Output the [X, Y] coordinate of the center of the cell containing the given text.  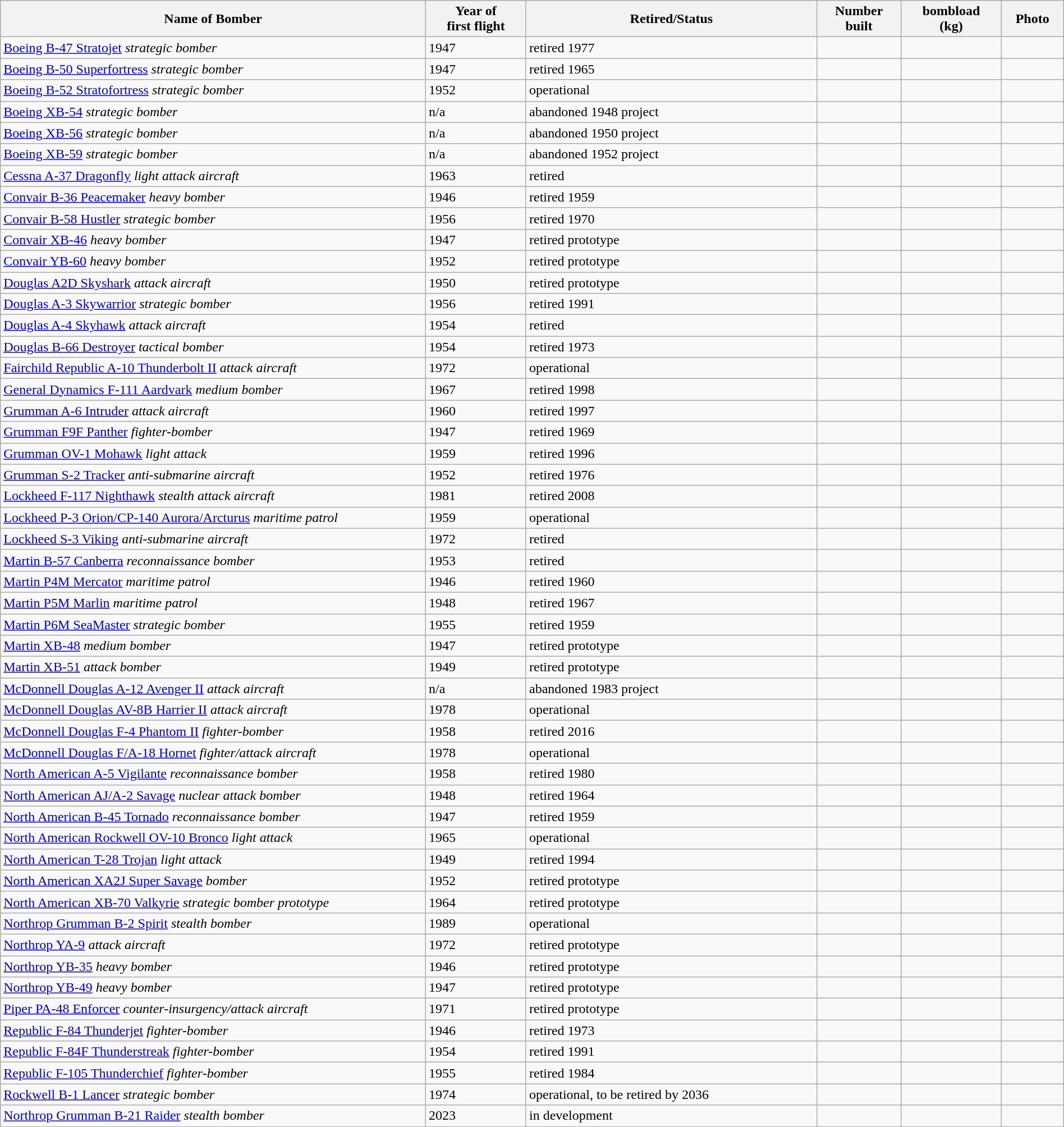
Grumman A-6 Intruder attack aircraft [213, 411]
General Dynamics F-111 Aardvark medium bomber [213, 390]
1974 [476, 1094]
Cessna A-37 Dragonfly light attack aircraft [213, 176]
North American AJ/A-2 Savage nuclear attack bomber [213, 795]
Grumman F9F Panther fighter-bomber [213, 432]
Martin B-57 Canberra reconnaissance bomber [213, 560]
Martin P6M SeaMaster strategic bomber [213, 625]
Name of Bomber [213, 19]
Rockwell B-1 Lancer strategic bomber [213, 1094]
1965 [476, 838]
Douglas A-4 Skyhawk attack aircraft [213, 326]
1967 [476, 390]
1953 [476, 560]
Convair XB-46 heavy bomber [213, 240]
Lockheed F-117 Nighthawk stealth attack aircraft [213, 496]
Northrop Grumman B-2 Spirit stealth bomber [213, 923]
Northrop YB-49 heavy bomber [213, 988]
retired 1965 [671, 69]
McDonnell Douglas AV-8B Harrier II attack aircraft [213, 710]
abandoned 1983 project [671, 689]
Convair B-58 Hustler strategic bomber [213, 218]
Piper PA-48 Enforcer counter-insurgency/attack aircraft [213, 1009]
North American B-45 Tornado reconnaissance bomber [213, 817]
retired 1976 [671, 475]
Boeing B-50 Superfortress strategic bomber [213, 69]
retired 1967 [671, 603]
retired 1960 [671, 581]
2023 [476, 1116]
Martin XB-51 attack bomber [213, 667]
retired 1996 [671, 453]
retired 1964 [671, 795]
1971 [476, 1009]
Boeing XB-56 strategic bomber [213, 133]
Grumman S-2 Tracker anti-submarine aircraft [213, 475]
retired 1980 [671, 774]
North American T-28 Trojan light attack [213, 859]
in development [671, 1116]
Convair B-36 Peacemaker heavy bomber [213, 197]
Northrop Grumman B-21 Raider stealth bomber [213, 1116]
Year offirst flight [476, 19]
Boeing B-47 Stratojet strategic bomber [213, 48]
retired 1970 [671, 218]
Martin XB-48 medium bomber [213, 646]
Republic F-84F Thunderstreak fighter-bomber [213, 1052]
bombload(kg) [951, 19]
Boeing XB-59 strategic bomber [213, 154]
retired 1997 [671, 411]
Photo [1033, 19]
Douglas B-66 Destroyer tactical bomber [213, 347]
Northrop YB-35 heavy bomber [213, 966]
Grumman OV-1 Mohawk light attack [213, 453]
abandoned 1950 project [671, 133]
abandoned 1948 project [671, 112]
retired 1969 [671, 432]
abandoned 1952 project [671, 154]
North American A-5 Vigilante reconnaissance bomber [213, 774]
retired 1994 [671, 859]
operational, to be retired by 2036 [671, 1094]
Lockheed S-3 Viking anti-submarine aircraft [213, 539]
1960 [476, 411]
Fairchild Republic A-10 Thunderbolt II attack aircraft [213, 368]
1981 [476, 496]
McDonnell Douglas A-12 Avenger II attack aircraft [213, 689]
1963 [476, 176]
Republic F-105 Thunderchief fighter-bomber [213, 1073]
1964 [476, 902]
Boeing XB-54 strategic bomber [213, 112]
Numberbuilt [859, 19]
retired 2008 [671, 496]
Martin P5M Marlin maritime patrol [213, 603]
Convair YB-60 heavy bomber [213, 261]
Northrop YA-9 attack aircraft [213, 945]
Republic F-84 Thunderjet fighter-bomber [213, 1030]
North American XA2J Super Savage bomber [213, 881]
North American XB-70 Valkyrie strategic bomber prototype [213, 902]
Lockheed P-3 Orion/CP-140 Aurora/Arcturus maritime patrol [213, 517]
retired 1984 [671, 1073]
Retired/Status [671, 19]
Martin P4M Mercator maritime patrol [213, 581]
McDonnell Douglas F-4 Phantom II fighter-bomber [213, 731]
1989 [476, 923]
Douglas A-3 Skywarrior strategic bomber [213, 304]
North American Rockwell OV-10 Bronco light attack [213, 838]
retired 1998 [671, 390]
Douglas A2D Skyshark attack aircraft [213, 282]
retired 2016 [671, 731]
Boeing B-52 Stratofortress strategic bomber [213, 90]
McDonnell Douglas F/A-18 Hornet fighter/attack aircraft [213, 753]
retired 1977 [671, 48]
1950 [476, 282]
